Identify which cell holds the provided text, then report its (x, y) central coordinate. 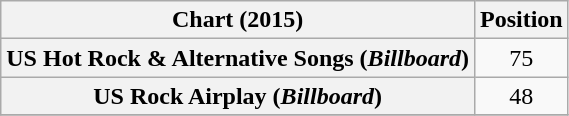
Chart (2015) (238, 20)
US Rock Airplay (Billboard) (238, 96)
75 (521, 58)
Position (521, 20)
US Hot Rock & Alternative Songs (Billboard) (238, 58)
48 (521, 96)
